From the cell containing the given text, extract its center point as (x, y) coordinate. 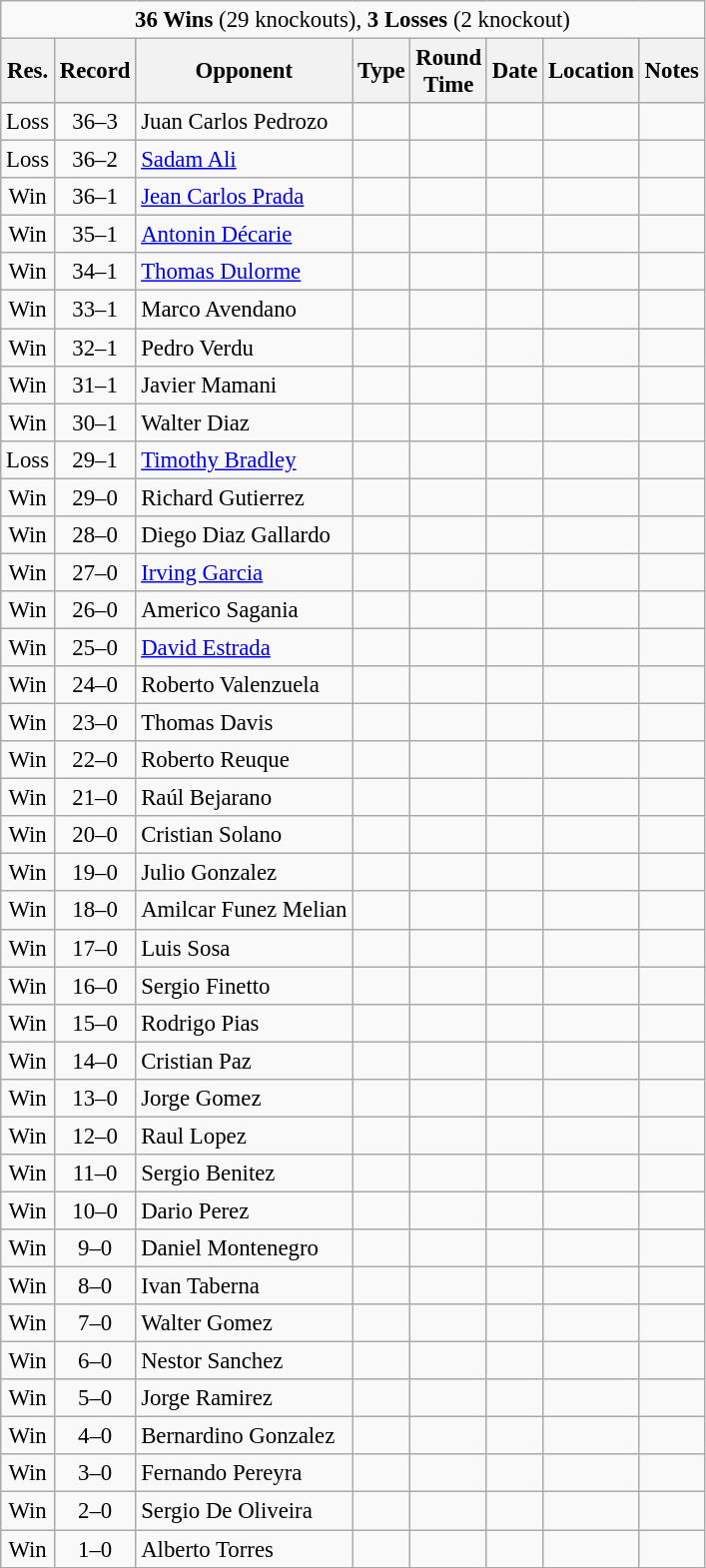
8–0 (94, 1286)
20–0 (94, 835)
13–0 (94, 1099)
Daniel Montenegro (244, 1248)
Walter Gomez (244, 1323)
36–1 (94, 197)
Javier Mamani (244, 385)
Walter Diaz (244, 422)
Americo Sagania (244, 610)
5–0 (94, 1398)
Roberto Valenzuela (244, 685)
29–1 (94, 459)
31–1 (94, 385)
Sergio Benitez (244, 1174)
Dario Perez (244, 1210)
12–0 (94, 1136)
Alberto Torres (244, 1549)
Jorge Ramirez (244, 1398)
Thomas Dulorme (244, 273)
32–1 (94, 348)
Rodrigo Pias (244, 1023)
Res. (28, 72)
Antonin Décarie (244, 235)
Sergio Finetto (244, 986)
Type (381, 72)
24–0 (94, 685)
Amilcar Funez Melian (244, 911)
Irving Garcia (244, 572)
30–1 (94, 422)
28–0 (94, 535)
Pedro Verdu (244, 348)
26–0 (94, 610)
22–0 (94, 760)
Roberto Reuque (244, 760)
25–0 (94, 647)
Julio Gonzalez (244, 873)
Cristian Paz (244, 1061)
29–0 (94, 497)
35–1 (94, 235)
11–0 (94, 1174)
Sergio De Oliveira (244, 1511)
Notes (671, 72)
Location (591, 72)
18–0 (94, 911)
Juan Carlos Pedrozo (244, 122)
Marco Avendano (244, 310)
Thomas Davis (244, 723)
19–0 (94, 873)
Bernardino Gonzalez (244, 1436)
14–0 (94, 1061)
RoundTime (448, 72)
Fernando Pereyra (244, 1473)
33–1 (94, 310)
Cristian Solano (244, 835)
36 Wins (29 knockouts), 3 Losses (2 knockout) (353, 20)
15–0 (94, 1023)
Luis Sosa (244, 948)
7–0 (94, 1323)
Raúl Bejarano (244, 798)
16–0 (94, 986)
Richard Gutierrez (244, 497)
Nestor Sanchez (244, 1361)
Sadam Ali (244, 160)
23–0 (94, 723)
27–0 (94, 572)
6–0 (94, 1361)
2–0 (94, 1511)
36–3 (94, 122)
David Estrada (244, 647)
3–0 (94, 1473)
9–0 (94, 1248)
Ivan Taberna (244, 1286)
Jorge Gomez (244, 1099)
Opponent (244, 72)
21–0 (94, 798)
Raul Lopez (244, 1136)
34–1 (94, 273)
Timothy Bradley (244, 459)
36–2 (94, 160)
Diego Diaz Gallardo (244, 535)
4–0 (94, 1436)
Jean Carlos Prada (244, 197)
Date (514, 72)
10–0 (94, 1210)
17–0 (94, 948)
Record (94, 72)
1–0 (94, 1549)
